Provide the (x, y) coordinate of the cell's center where the given text is located.  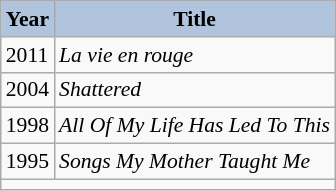
1998 (28, 126)
Year (28, 19)
2004 (28, 90)
Shattered (194, 90)
2011 (28, 55)
1995 (28, 162)
Songs My Mother Taught Me (194, 162)
La vie en rouge (194, 55)
All Of My Life Has Led To This (194, 126)
Title (194, 19)
